Identify which cell holds the provided text, then report its (X, Y) central coordinate. 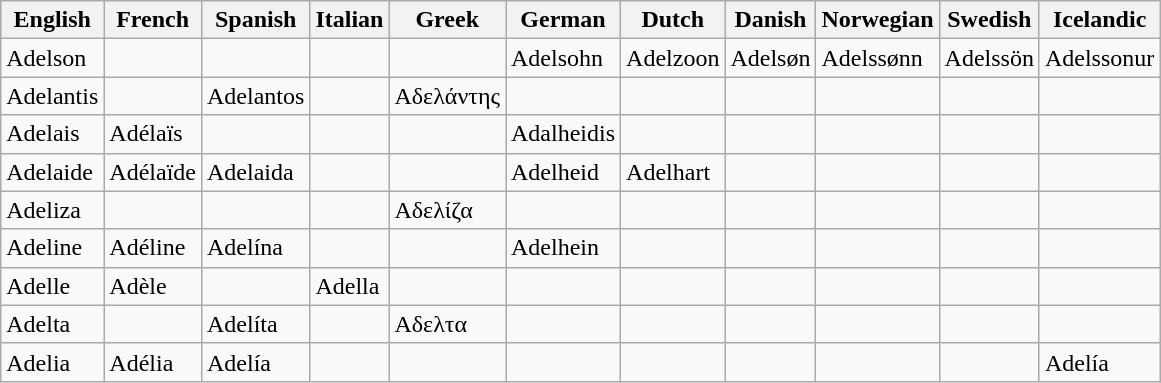
Adelaida (255, 172)
Adeline (52, 248)
Adeliza (52, 210)
Danish (770, 20)
Adélaïs (153, 134)
Adelhart (673, 172)
Norwegian (878, 20)
German (564, 20)
Adelaide (52, 172)
Adelhein (564, 248)
Adelssønn (878, 58)
Adelheid (564, 172)
Adalheidis (564, 134)
Adelia (52, 362)
Adelsøn (770, 58)
Adélia (153, 362)
Adelantos (255, 96)
Adélaïde (153, 172)
Dutch (673, 20)
Αδελτα (448, 324)
Αδελάντης (448, 96)
Greek (448, 20)
Adèle (153, 286)
Adelzoon (673, 58)
Italian (350, 20)
Adelsohn (564, 58)
Adelson (52, 58)
Swedish (989, 20)
Adéline (153, 248)
Icelandic (1099, 20)
Adelta (52, 324)
Adelais (52, 134)
French (153, 20)
Adelssön (989, 58)
Adelssonur (1099, 58)
Adelína (255, 248)
Adelle (52, 286)
Spanish (255, 20)
Adella (350, 286)
Adelíta (255, 324)
English (52, 20)
Αδελίζα (448, 210)
Adelantis (52, 96)
